Search for the cell housing the specified text and yield its [x, y] center coordinate. 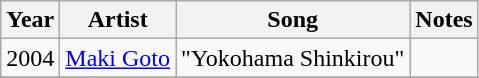
Song [293, 20]
Maki Goto [118, 58]
Notes [444, 20]
Year [30, 20]
Artist [118, 20]
2004 [30, 58]
"Yokohama Shinkirou" [293, 58]
